Detect which cell encompasses the target text, then output its [X, Y] center coordinate. 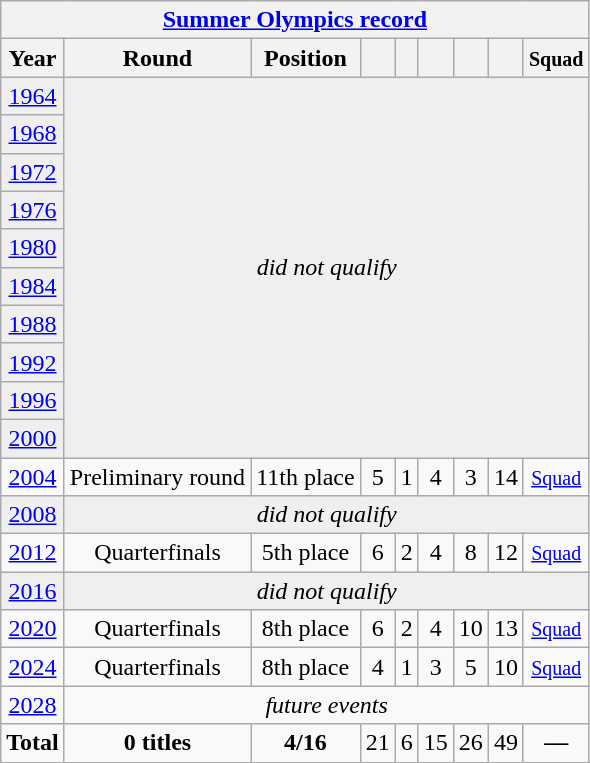
4/16 [306, 743]
8 [470, 553]
5th place [306, 553]
2024 [33, 667]
1968 [33, 134]
2028 [33, 705]
2016 [33, 591]
Preliminary round [157, 477]
13 [506, 629]
1988 [33, 324]
— [556, 743]
26 [470, 743]
future events [326, 705]
2020 [33, 629]
Total [33, 743]
49 [506, 743]
Position [306, 58]
1964 [33, 96]
21 [378, 743]
1972 [33, 172]
1976 [33, 210]
2004 [33, 477]
2008 [33, 515]
Year [33, 58]
Summer Olympics record [295, 20]
15 [436, 743]
12 [506, 553]
Round [157, 58]
1984 [33, 286]
1996 [33, 400]
11th place [306, 477]
0 titles [157, 743]
2000 [33, 438]
14 [506, 477]
2012 [33, 553]
1980 [33, 248]
1992 [33, 362]
